Locate the cell with the specified text and output its [x, y] center coordinate. 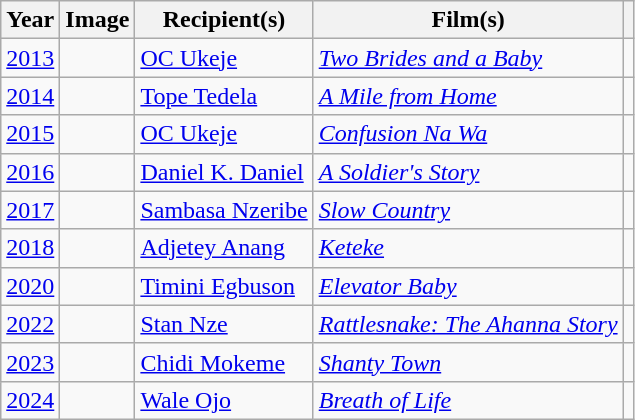
2024 [30, 400]
Slow Country [468, 210]
Confusion Na Wa [468, 134]
2022 [30, 324]
Wale Ojo [224, 400]
Tope Tedela [224, 96]
Keteke [468, 248]
2020 [30, 286]
Rattlesnake: The Ahanna Story [468, 324]
Two Brides and a Baby [468, 58]
A Soldier's Story [468, 172]
Film(s) [468, 20]
Shanty Town [468, 362]
2014 [30, 96]
2023 [30, 362]
Sambasa Nzeribe [224, 210]
A Mile from Home [468, 96]
Stan Nze [224, 324]
2017 [30, 210]
2015 [30, 134]
Daniel K. Daniel [224, 172]
Timini Egbuson [224, 286]
Elevator Baby [468, 286]
Year [30, 20]
2013 [30, 58]
Breath of Life [468, 400]
Image [98, 20]
Chidi Mokeme [224, 362]
Recipient(s) [224, 20]
Adjetey Anang [224, 248]
2018 [30, 248]
2016 [30, 172]
